Find where the given text appears and provide that cell's center as [x, y] coordinate. 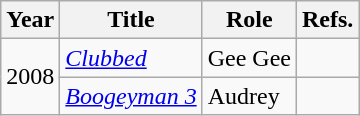
Year [30, 20]
Refs. [328, 20]
Audrey [249, 96]
Role [249, 20]
Clubbed [131, 58]
Boogeyman 3 [131, 96]
Title [131, 20]
2008 [30, 77]
Gee Gee [249, 58]
